Return the (x, y) coordinate for the center point of the cell that contains the specified text.  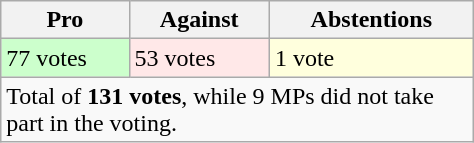
Against (199, 20)
1 vote (371, 58)
Pro (65, 20)
Total of 131 votes, while 9 MPs did not take part in the voting. (237, 110)
Abstentions (371, 20)
77 votes (65, 58)
53 votes (199, 58)
